Find where the given text appears and provide that cell's center as [x, y] coordinate. 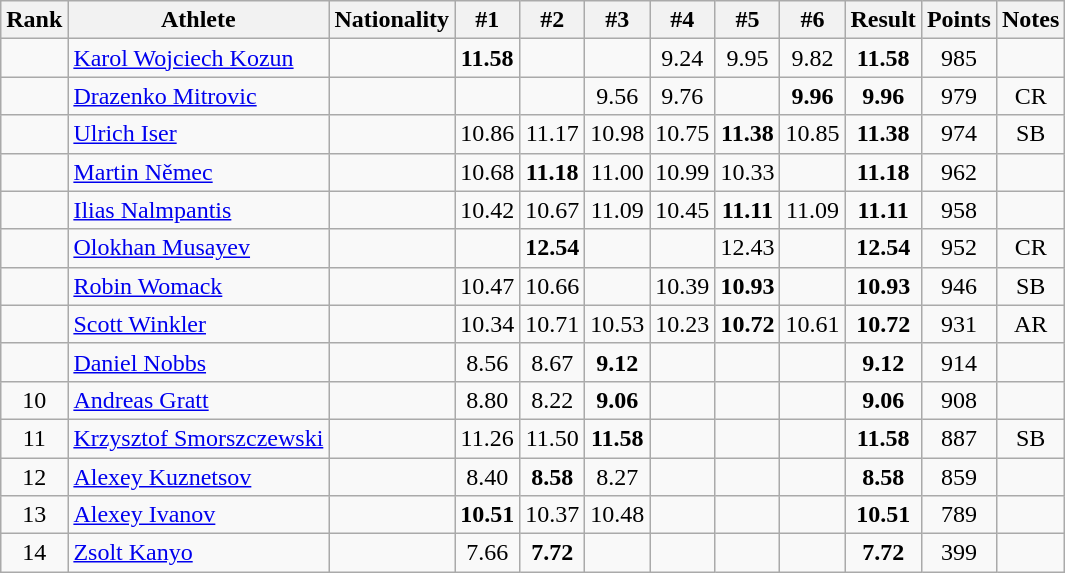
Ilias Nalmpantis [198, 210]
#3 [618, 20]
11.00 [618, 172]
12.43 [748, 248]
Martin Němec [198, 172]
10.66 [552, 286]
10.86 [488, 134]
887 [958, 438]
10.33 [748, 172]
Result [883, 20]
Daniel Nobbs [198, 362]
10.47 [488, 286]
Alexey Kuznetsov [198, 477]
952 [958, 248]
10.45 [682, 210]
11.17 [552, 134]
8.80 [488, 400]
10.53 [618, 324]
#5 [748, 20]
#4 [682, 20]
10.99 [682, 172]
789 [958, 515]
Zsolt Kanyo [198, 553]
11.26 [488, 438]
8.67 [552, 362]
10.85 [812, 134]
#1 [488, 20]
10 [34, 400]
946 [958, 286]
Olokhan Musayev [198, 248]
9.95 [748, 58]
Alexey Ivanov [198, 515]
958 [958, 210]
#6 [812, 20]
14 [34, 553]
10.61 [812, 324]
10.67 [552, 210]
10.23 [682, 324]
9.82 [812, 58]
914 [958, 362]
7.66 [488, 553]
Rank [34, 20]
Karol Wojciech Kozun [198, 58]
10.42 [488, 210]
Drazenko Mitrovic [198, 96]
9.76 [682, 96]
8.22 [552, 400]
10.37 [552, 515]
12 [34, 477]
11.50 [552, 438]
10.68 [488, 172]
Scott Winkler [198, 324]
10.75 [682, 134]
Krzysztof Smorszczewski [198, 438]
10.34 [488, 324]
9.56 [618, 96]
985 [958, 58]
Points [958, 20]
10.48 [618, 515]
399 [958, 553]
9.24 [682, 58]
962 [958, 172]
8.40 [488, 477]
908 [958, 400]
8.27 [618, 477]
Nationality [392, 20]
Andreas Gratt [198, 400]
10.71 [552, 324]
Robin Womack [198, 286]
10.39 [682, 286]
#2 [552, 20]
13 [34, 515]
979 [958, 96]
Notes [1030, 20]
10.98 [618, 134]
Athlete [198, 20]
859 [958, 477]
Ulrich Iser [198, 134]
AR [1030, 324]
974 [958, 134]
11 [34, 438]
8.56 [488, 362]
931 [958, 324]
